Extract the (x, y) coordinate from the center of the cell holding the provided text.  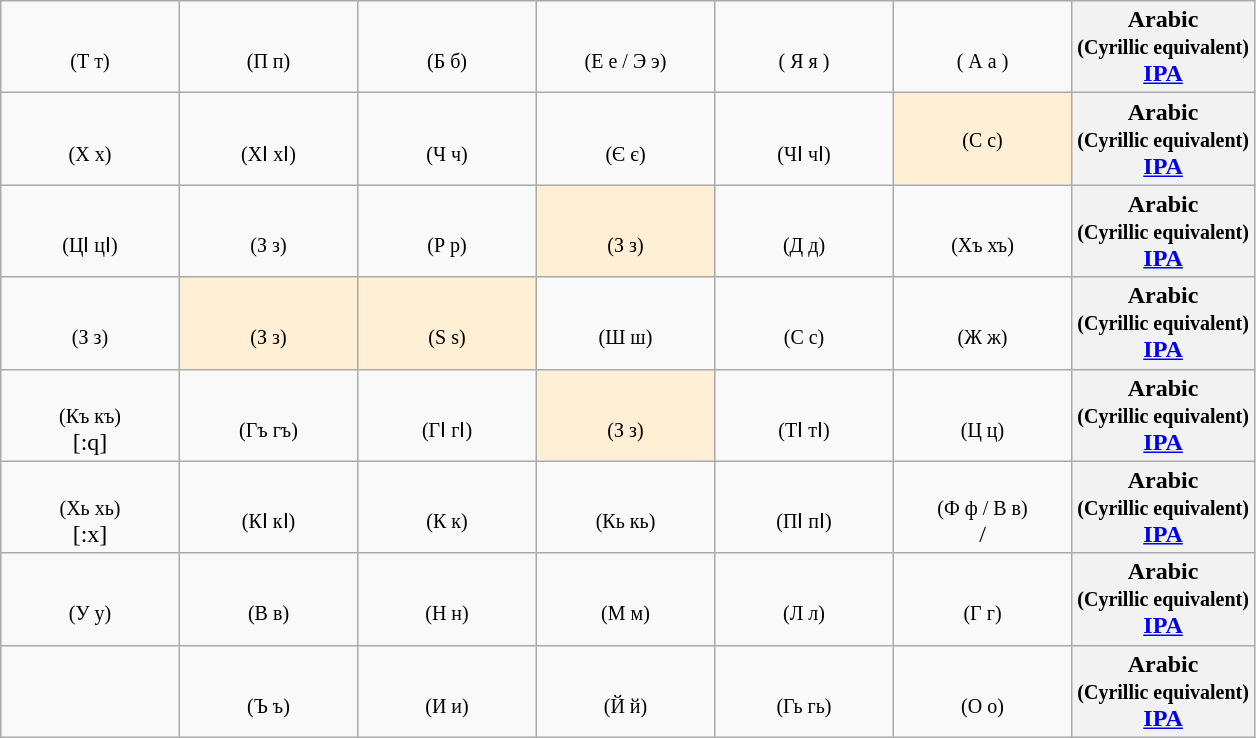
‌(Е е / Э э) (625, 47)
‌(Хъ хъ) (982, 231)
‌(S s) (447, 323)
‌(Л л) (804, 599)
‌(Къ къ)[q:] (90, 415)
‌(М м) (625, 599)
‌(К к) (447, 507)
‌(Х х) (90, 139)
‌(Ч ч) (447, 139)
‌(У у) (90, 599)
‌(Ж ж) (982, 323)
‌(Г г) (982, 599)
‌(ПӀ пӀ) (804, 507)
‌(Ш ш) (625, 323)
‌(Ц ц) (982, 415)
‌(Н н) (447, 599)
‌(Є є) (625, 139)
‌(Кь кь) (625, 507)
‌(Д д) (804, 231)
‌(С с) (804, 323)
‌(КӀ кӀ) (268, 507)
‌(О о) (982, 691)
‌(И и) (447, 691)
‌(П п‌) (268, 47)
‌(В в) (268, 599)
‌(ГӀ гӀ) (447, 415)
‌(С с)‍ (982, 139)
‌(Ф ф / В в) / (982, 507)
‌(Гь гь) (804, 691)
‌(ХӀ хӀ) (268, 139)
‌(ЦӀ цӀ) (90, 231)
‌(Б б) (447, 47)
‌( А а ) (982, 47)
‌(Й й) (625, 691)
‌(Гъ гъ) (268, 415)
‌(ЧӀ чӀ) (804, 139)
‌( Я я ) (804, 47)
‌(Р р) (447, 231)
‌(Хь хь)[x:] (90, 507)
‌(ТӀ тӀ) (804, 415)
‌(Ъ ъ) (268, 691)
‌(Т т) (90, 47)
